Find where the given text appears and provide that cell's center as [X, Y] coordinate. 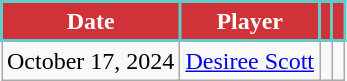
October 17, 2024 [91, 60]
Player [250, 22]
Desiree Scott [250, 60]
Date [91, 22]
